Capture the cell that displays the provided text and extract its [X, Y] central coordinate. 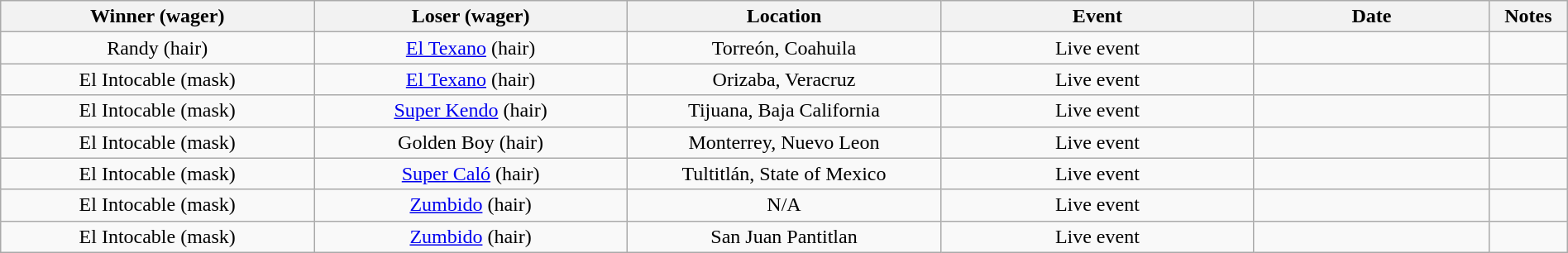
Randy (hair) [157, 48]
N/A [784, 205]
Event [1097, 17]
Torreón, Coahuila [784, 48]
Loser (wager) [471, 17]
Tultitlán, State of Mexico [784, 174]
Winner (wager) [157, 17]
Super Caló (hair) [471, 174]
Tijuana, Baja California [784, 111]
Super Kendo (hair) [471, 111]
Golden Boy (hair) [471, 142]
Monterrey, Nuevo Leon [784, 142]
Date [1371, 17]
Orizaba, Veracruz [784, 79]
Location [784, 17]
Notes [1528, 17]
San Juan Pantitlan [784, 236]
